Find where the given text appears and provide that cell's center as [x, y] coordinate. 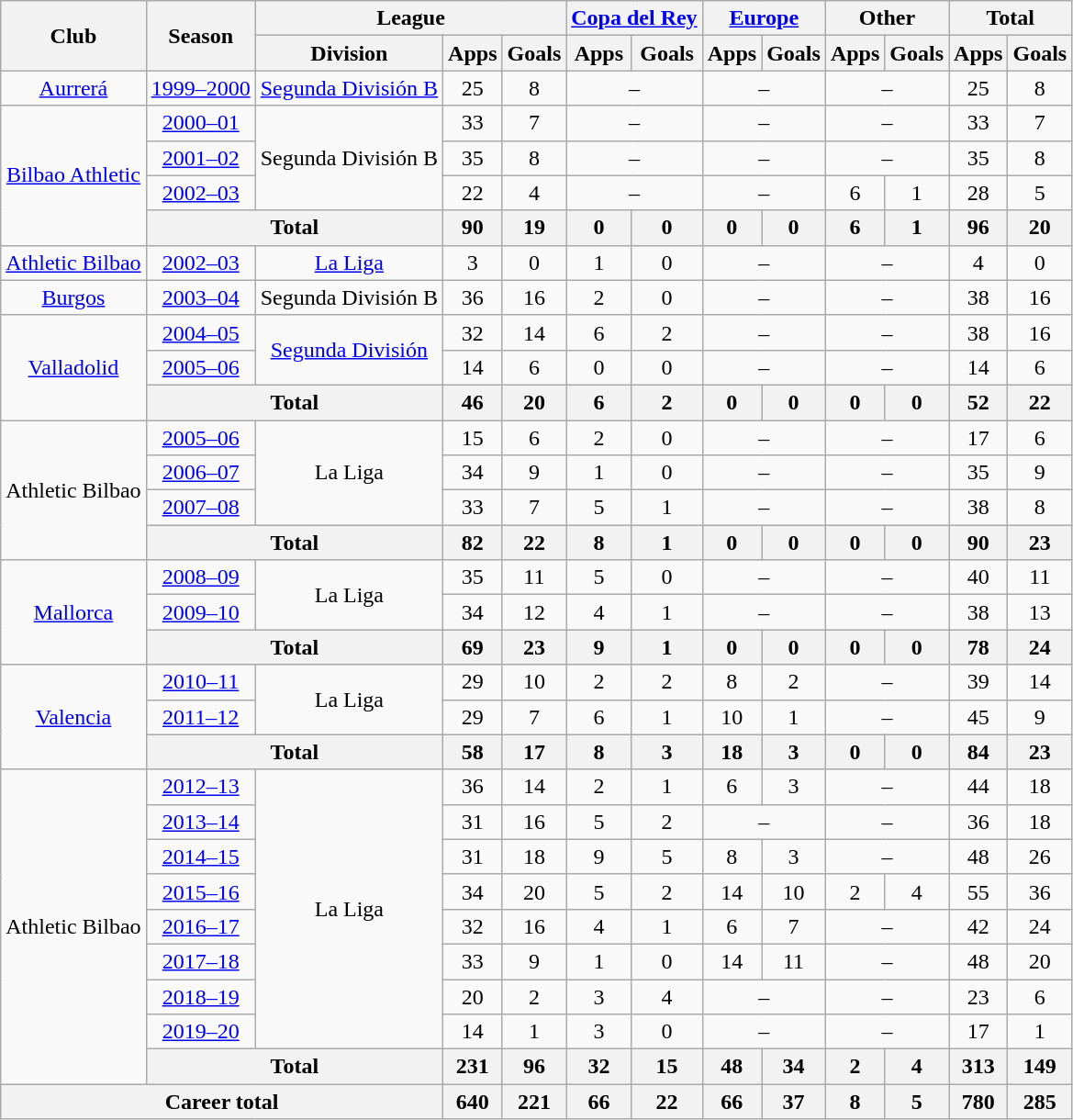
82 [473, 543]
37 [794, 1102]
2001–02 [200, 158]
Season [200, 36]
42 [978, 926]
2006–07 [200, 473]
1999–2000 [200, 88]
2003–04 [200, 297]
Division [349, 53]
28 [978, 193]
39 [978, 682]
2018–19 [200, 996]
2009–10 [200, 612]
2019–20 [200, 1032]
Valencia [73, 717]
58 [473, 752]
League [411, 18]
Career total [222, 1102]
231 [473, 1067]
78 [978, 647]
Club [73, 36]
640 [473, 1102]
46 [473, 402]
Europe [764, 18]
Mallorca [73, 612]
2014–15 [200, 857]
Burgos [73, 297]
69 [473, 647]
2017–18 [200, 961]
Aurrerá [73, 88]
2012–13 [200, 787]
26 [1040, 857]
2013–14 [200, 822]
2015–16 [200, 891]
Bilbao Athletic [73, 175]
52 [978, 402]
2008–09 [200, 577]
221 [534, 1102]
Segunda División [349, 350]
2011–12 [200, 717]
19 [534, 228]
285 [1040, 1102]
2000–01 [200, 123]
2004–05 [200, 332]
2016–17 [200, 926]
45 [978, 717]
2007–08 [200, 508]
Valladolid [73, 367]
12 [534, 612]
Copa del Rey [634, 18]
13 [1040, 612]
44 [978, 787]
Other [887, 18]
55 [978, 891]
40 [978, 577]
313 [978, 1067]
84 [978, 752]
149 [1040, 1067]
780 [978, 1102]
2010–11 [200, 682]
